Extract the [X, Y] coordinate from the center of the cell holding the provided text.  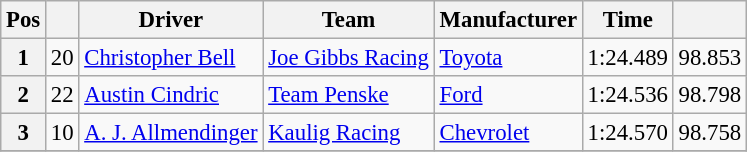
Pos [24, 20]
Ford [508, 95]
98.798 [710, 95]
A. J. Allmendinger [171, 133]
1:24.489 [628, 58]
98.758 [710, 133]
Christopher Bell [171, 58]
Time [628, 20]
Chevrolet [508, 133]
2 [24, 95]
1:24.570 [628, 133]
Team Penske [348, 95]
Driver [171, 20]
Kaulig Racing [348, 133]
98.853 [710, 58]
Toyota [508, 58]
Manufacturer [508, 20]
Team [348, 20]
10 [62, 133]
1 [24, 58]
Joe Gibbs Racing [348, 58]
22 [62, 95]
3 [24, 133]
Austin Cindric [171, 95]
20 [62, 58]
1:24.536 [628, 95]
